Output the (x, y) coordinate of the center of the cell containing the given text.  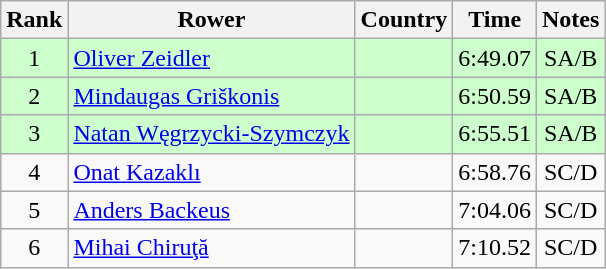
6:49.07 (495, 58)
Onat Kazaklı (212, 172)
Time (495, 20)
7:04.06 (495, 210)
2 (34, 96)
Country (404, 20)
6 (34, 248)
Oliver Zeidler (212, 58)
Rower (212, 20)
Rank (34, 20)
6:58.76 (495, 172)
Anders Backeus (212, 210)
1 (34, 58)
Mindaugas Griškonis (212, 96)
Natan Węgrzycki-Szymczyk (212, 134)
3 (34, 134)
6:50.59 (495, 96)
7:10.52 (495, 248)
5 (34, 210)
4 (34, 172)
Mihai Chiruţă (212, 248)
Notes (571, 20)
6:55.51 (495, 134)
